Determine the (x, y) coordinate at the center of the cell enclosing the given text.  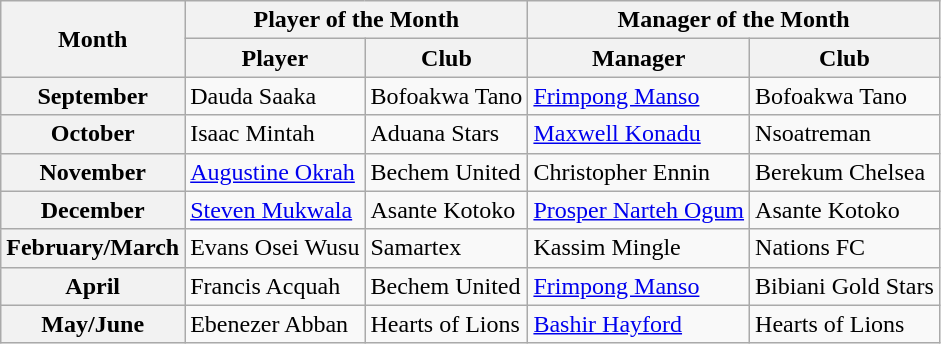
Samartex (446, 248)
Kassim Mingle (639, 248)
Manager of the Month (734, 20)
May/June (93, 324)
Ebenezer Abban (275, 324)
Francis Acquah (275, 286)
September (93, 96)
Augustine Okrah (275, 172)
Nsoatreman (845, 134)
Player of the Month (356, 20)
Isaac Mintah (275, 134)
Aduana Stars (446, 134)
Maxwell Konadu (639, 134)
Dauda Saaka (275, 96)
Bibiani Gold Stars (845, 286)
Player (275, 58)
Manager (639, 58)
Evans Osei Wusu (275, 248)
December (93, 210)
February/March (93, 248)
Steven Mukwala (275, 210)
Month (93, 39)
Prosper Narteh Ogum (639, 210)
Berekum Chelsea (845, 172)
Christopher Ennin (639, 172)
Bashir Hayford (639, 324)
October (93, 134)
November (93, 172)
Nations FC (845, 248)
April (93, 286)
